Provide the [x, y] coordinate of the cell's center where the given text is located.  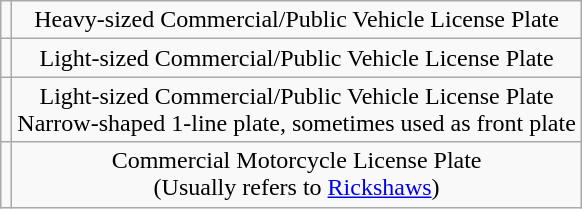
Light-sized Commercial/Public Vehicle License PlateNarrow-shaped 1-line plate, sometimes used as front plate [297, 110]
Commercial Motorcycle License Plate(Usually refers to Rickshaws) [297, 174]
Light-sized Commercial/Public Vehicle License Plate [297, 58]
Heavy-sized Commercial/Public Vehicle License Plate [297, 20]
